From the cell containing the given text, extract its center point as [X, Y] coordinate. 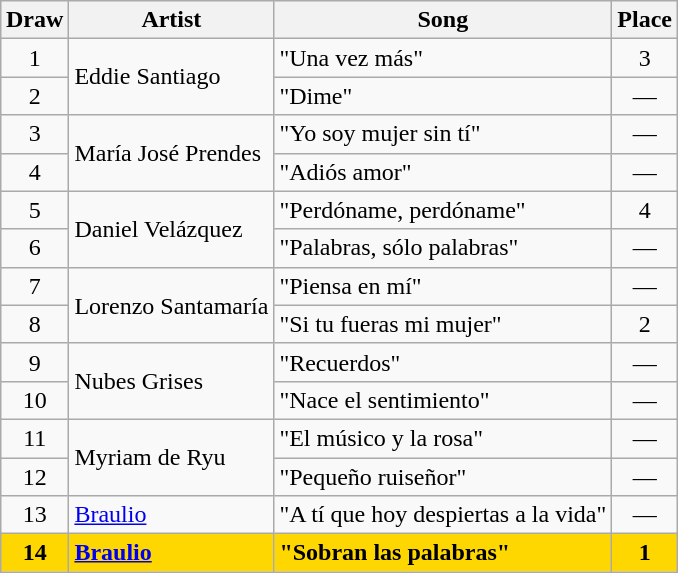
"El músico y la rosa" [443, 438]
7 [34, 286]
Myriam de Ryu [172, 457]
"Recuerdos" [443, 362]
Song [443, 20]
"Pequeño ruiseñor" [443, 477]
"Yo soy mujer sin tí" [443, 134]
Place [645, 20]
"Sobran las palabras" [443, 553]
5 [34, 210]
Daniel Velázquez [172, 229]
"A tí que hoy despiertas a la vida" [443, 515]
6 [34, 248]
14 [34, 553]
"Adiós amor" [443, 172]
9 [34, 362]
María José Prendes [172, 153]
"Una vez más" [443, 58]
"Perdóname, perdóname" [443, 210]
Lorenzo Santamaría [172, 305]
Eddie Santiago [172, 77]
8 [34, 324]
"Nace el sentimiento" [443, 400]
10 [34, 400]
"Piensa en mí" [443, 286]
12 [34, 477]
13 [34, 515]
11 [34, 438]
"Dime" [443, 96]
Artist [172, 20]
"Si tu fueras mi mujer" [443, 324]
Draw [34, 20]
"Palabras, sólo palabras" [443, 248]
Nubes Grises [172, 381]
